Extract the (X, Y) coordinate from the center of the cell holding the provided text.  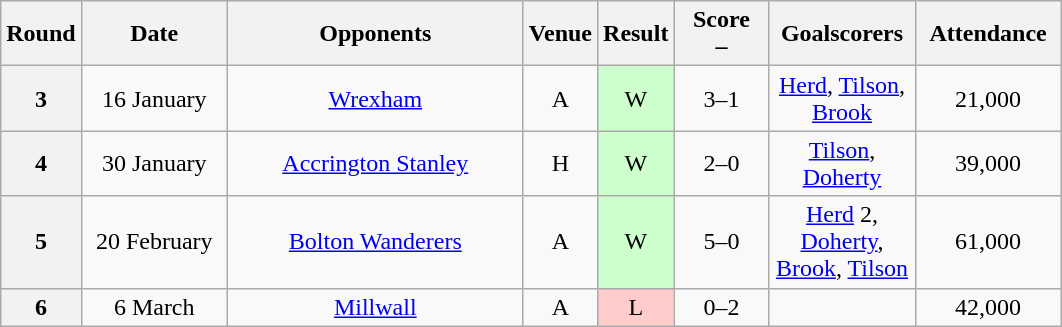
6 (41, 307)
42,000 (988, 307)
3 (41, 98)
5–0 (722, 242)
Goalscorers (842, 34)
20 February (154, 242)
H (560, 164)
5 (41, 242)
Tilson, Doherty (842, 164)
Herd 2, Doherty, Brook, Tilson (842, 242)
3–1 (722, 98)
Attendance (988, 34)
Herd, Tilson, Brook (842, 98)
Millwall (375, 307)
39,000 (988, 164)
2–0 (722, 164)
Score– (722, 34)
Bolton Wanderers (375, 242)
61,000 (988, 242)
4 (41, 164)
Result (636, 34)
0–2 (722, 307)
Accrington Stanley (375, 164)
Round (41, 34)
Opponents (375, 34)
30 January (154, 164)
Date (154, 34)
Wrexham (375, 98)
6 March (154, 307)
L (636, 307)
21,000 (988, 98)
Venue (560, 34)
16 January (154, 98)
